Provide the (X, Y) coordinate of the cell's center where the given text is located.  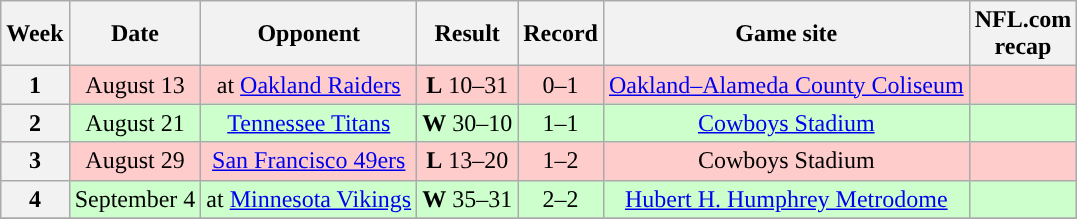
Oakland–Alameda County Coliseum (786, 85)
3 (35, 161)
August 13 (135, 85)
at Minnesota Vikings (309, 199)
Week (35, 34)
San Francisco 49ers (309, 161)
Game site (786, 34)
4 (35, 199)
W 35–31 (468, 199)
L 13–20 (468, 161)
Tennessee Titans (309, 123)
L 10–31 (468, 85)
1–2 (561, 161)
September 4 (135, 199)
Hubert H. Humphrey Metrodome (786, 199)
August 21 (135, 123)
Opponent (309, 34)
Result (468, 34)
2 (35, 123)
NFL.comrecap (1023, 34)
Date (135, 34)
W 30–10 (468, 123)
2–2 (561, 199)
1 (35, 85)
at Oakland Raiders (309, 85)
1–1 (561, 123)
Record (561, 34)
0–1 (561, 85)
August 29 (135, 161)
